Locate the cell with the specified text and output its [X, Y] center coordinate. 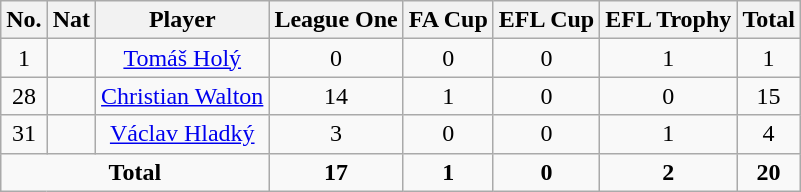
20 [769, 172]
No. [24, 20]
Tomáš Holý [182, 58]
League One [336, 20]
2 [668, 172]
3 [336, 134]
Nat [71, 20]
FA Cup [448, 20]
28 [24, 96]
Player [182, 20]
31 [24, 134]
EFL Cup [546, 20]
Václav Hladký [182, 134]
4 [769, 134]
14 [336, 96]
15 [769, 96]
Christian Walton [182, 96]
EFL Trophy [668, 20]
17 [336, 172]
